Detect which cell encompasses the target text, then output its [X, Y] center coordinate. 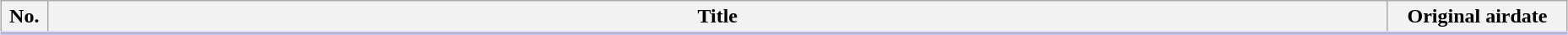
No. [24, 17]
Title [717, 17]
Original airdate [1478, 17]
